Extract the (X, Y) coordinate from the center of the cell holding the provided text.  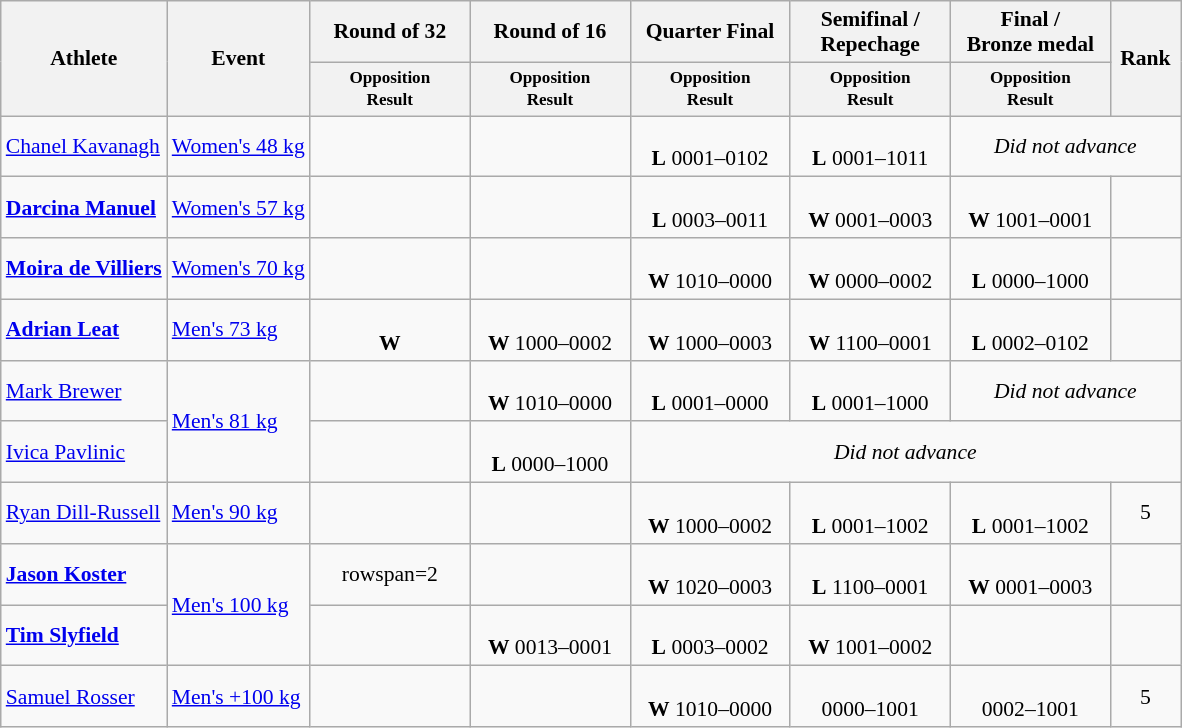
Men's +100 kg (238, 696)
Event (238, 58)
Men's 90 kg (238, 514)
0002–1001 (1030, 696)
0000–1001 (870, 696)
Mark Brewer (84, 390)
W 0013–0001 (550, 636)
Ivica Pavlinic (84, 452)
Women's 57 kg (238, 208)
rowspan=2 (390, 574)
L 1100–0001 (870, 574)
Adrian Leat (84, 330)
L 0001–0000 (710, 390)
W 1001–0001 (1030, 208)
Round of 32 (390, 32)
Tim Slyfield (84, 636)
L 0003–0002 (710, 636)
L 0003–0011 (710, 208)
L 0001–0102 (710, 146)
Moira de Villiers (84, 268)
L 0002–0102 (1030, 330)
L 0001–1000 (870, 390)
Men's 100 kg (238, 605)
W (390, 330)
Women's 48 kg (238, 146)
Samuel Rosser (84, 696)
Men's 81 kg (238, 421)
W 1100–0001 (870, 330)
Rank (1145, 58)
Jason Koster (84, 574)
Darcina Manuel (84, 208)
W 1020–0003 (710, 574)
Men's 73 kg (238, 330)
W 1001–0002 (870, 636)
W 0000–0002 (870, 268)
Round of 16 (550, 32)
W 1000–0003 (710, 330)
Quarter Final (710, 32)
Ryan Dill-Russell (84, 514)
Women's 70 kg (238, 268)
Final / Bronze medal (1030, 32)
Semifinal / Repechage (870, 32)
L 0001–1011 (870, 146)
Chanel Kavanagh (84, 146)
Athlete (84, 58)
